Locate the cell with the specified text and output its (X, Y) center coordinate. 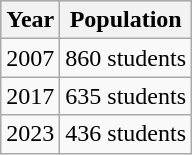
Population (126, 20)
2007 (30, 58)
436 students (126, 134)
2023 (30, 134)
635 students (126, 96)
2017 (30, 96)
860 students (126, 58)
Year (30, 20)
